Find where the given text appears and provide that cell's center as [X, Y] coordinate. 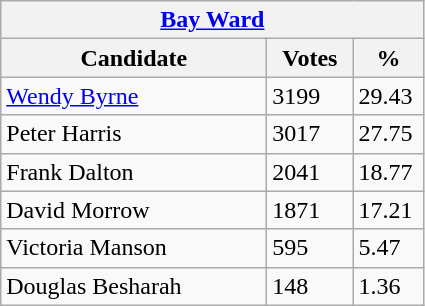
Frank Dalton [134, 172]
5.47 [388, 248]
1871 [310, 210]
595 [310, 248]
David Morrow [134, 210]
29.43 [388, 96]
% [388, 58]
Bay Ward [212, 20]
1.36 [388, 286]
Victoria Manson [134, 248]
Wendy Byrne [134, 96]
Votes [310, 58]
3199 [310, 96]
27.75 [388, 134]
Douglas Besharah [134, 286]
3017 [310, 134]
Peter Harris [134, 134]
17.21 [388, 210]
2041 [310, 172]
148 [310, 286]
Candidate [134, 58]
18.77 [388, 172]
